Provide the [X, Y] coordinate of the cell's center where the given text is located.  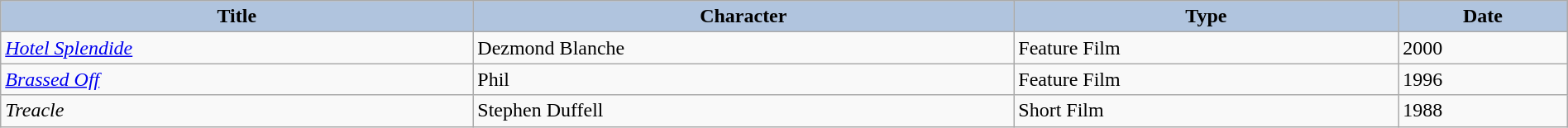
Stephen Duffell [743, 111]
Phil [743, 79]
Title [237, 17]
Brassed Off [237, 79]
Treacle [237, 111]
Short Film [1206, 111]
Dezmond Blanche [743, 48]
Character [743, 17]
Date [1483, 17]
2000 [1483, 48]
1988 [1483, 111]
Hotel Splendide [237, 48]
Type [1206, 17]
1996 [1483, 79]
